Scan for the cell matching the given text and deliver its (x, y) coordinate at center. 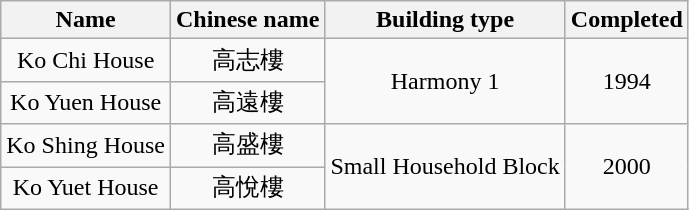
Harmony 1 (445, 82)
Building type (445, 20)
高志樓 (247, 60)
高遠樓 (247, 102)
Ko Yuen House (86, 102)
Small Household Block (445, 166)
Ko Shing House (86, 146)
Ko Yuet House (86, 188)
高悅樓 (247, 188)
Chinese name (247, 20)
1994 (626, 82)
高盛樓 (247, 146)
Name (86, 20)
Completed (626, 20)
2000 (626, 166)
Ko Chi House (86, 60)
